For the text-containing cell, return its midpoint in (x, y) coordinate format. 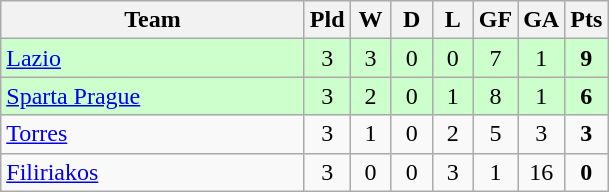
Filiriakos (153, 172)
GA (542, 20)
5 (495, 134)
9 (586, 58)
Pts (586, 20)
7 (495, 58)
6 (586, 96)
Sparta Prague (153, 96)
W (370, 20)
8 (495, 96)
Lazio (153, 58)
Pld (327, 20)
L (452, 20)
GF (495, 20)
16 (542, 172)
Team (153, 20)
D (412, 20)
Torres (153, 134)
